Capture the cell that displays the provided text and extract its [X, Y] central coordinate. 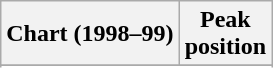
Chart (1998–99) [90, 34]
Peakposition [225, 34]
